Locate the cell with the specified text and output its [X, Y] center coordinate. 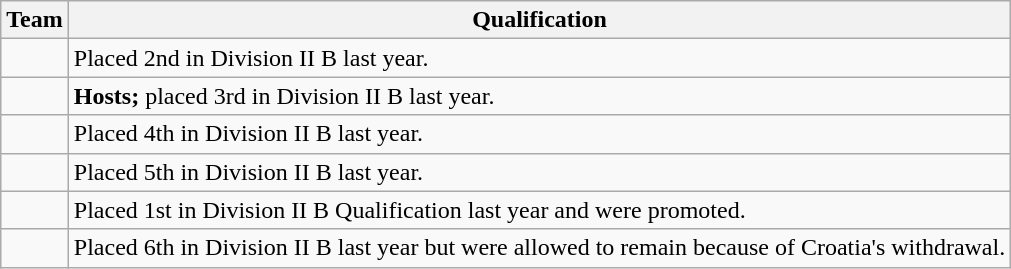
Qualification [539, 20]
Hosts; placed 3rd in Division II B last year. [539, 96]
Placed 4th in Division II B last year. [539, 134]
Placed 1st in Division II B Qualification last year and were promoted. [539, 210]
Placed 5th in Division II B last year. [539, 172]
Team [35, 20]
Placed 2nd in Division II B last year. [539, 58]
Placed 6th in Division II B last year but were allowed to remain because of Croatia's withdrawal. [539, 248]
